Detect which cell encompasses the target text, then output its (x, y) center coordinate. 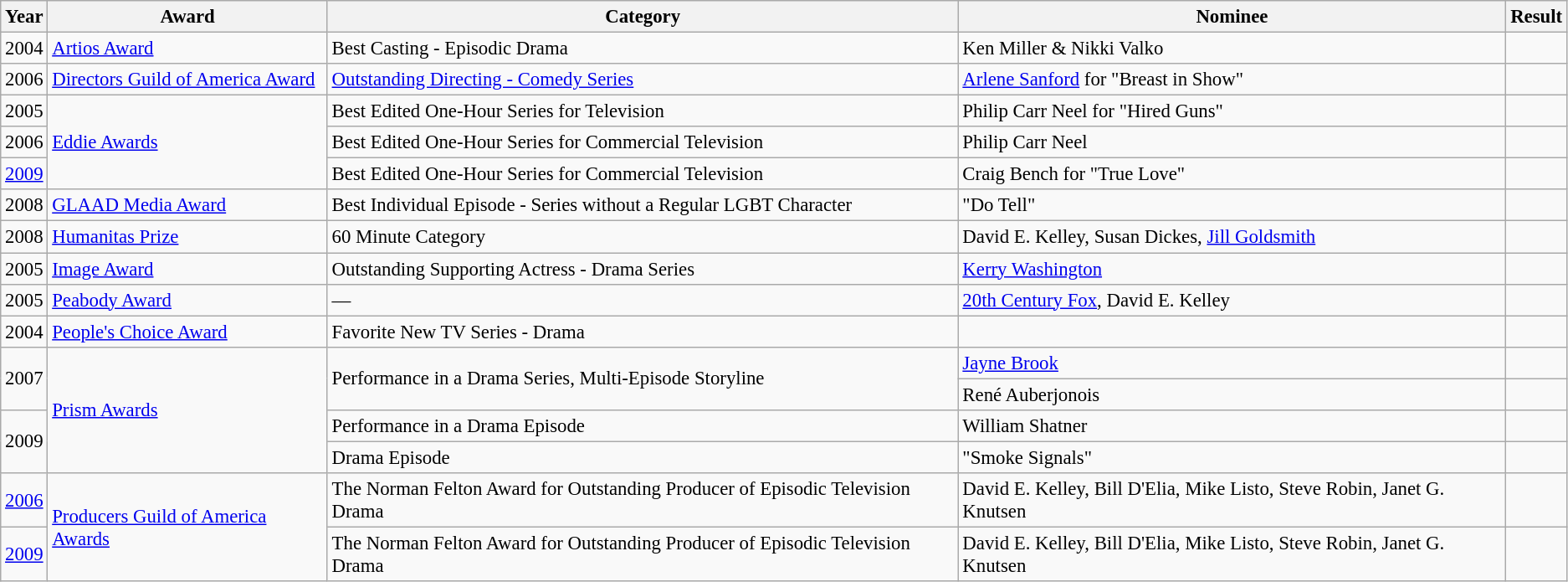
Result (1536, 17)
Producers Guild of America Awards (187, 528)
Peabody Award (187, 300)
Prism Awards (187, 409)
Year (24, 17)
Arlene Sanford for "Breast in Show" (1232, 80)
Eddie Awards (187, 142)
Drama Episode (643, 457)
Category (643, 17)
Favorite New TV Series - Drama (643, 332)
Outstanding Directing - Comedy Series (643, 80)
Performance in a Drama Episode (643, 426)
Philip Carr Neel for "Hired Guns" (1232, 111)
2007 (24, 379)
David E. Kelley, Susan Dickes, Jill Goldsmith (1232, 237)
Philip Carr Neel (1232, 142)
Best Edited One-Hour Series for Television (643, 111)
"Do Tell" (1232, 205)
Kerry Washington (1232, 269)
Craig Bench for "True Love" (1232, 174)
René Auberjonois (1232, 394)
"Smoke Signals" (1232, 457)
Ken Miller & Nikki Valko (1232, 49)
Outstanding Supporting Actress - Drama Series (643, 269)
William Shatner (1232, 426)
Jayne Brook (1232, 363)
Artios Award (187, 49)
20th Century Fox, David E. Kelley (1232, 300)
Performance in a Drama Series, Multi-Episode Storyline (643, 379)
— (643, 300)
Best Individual Episode - Series without a Regular LGBT Character (643, 205)
Award (187, 17)
60 Minute Category (643, 237)
GLAAD Media Award (187, 205)
Image Award (187, 269)
People's Choice Award (187, 332)
Nominee (1232, 17)
Best Casting - Episodic Drama (643, 49)
Directors Guild of America Award (187, 80)
Humanitas Prize (187, 237)
